Provide the (X, Y) coordinate of the cell's center where the given text is located.  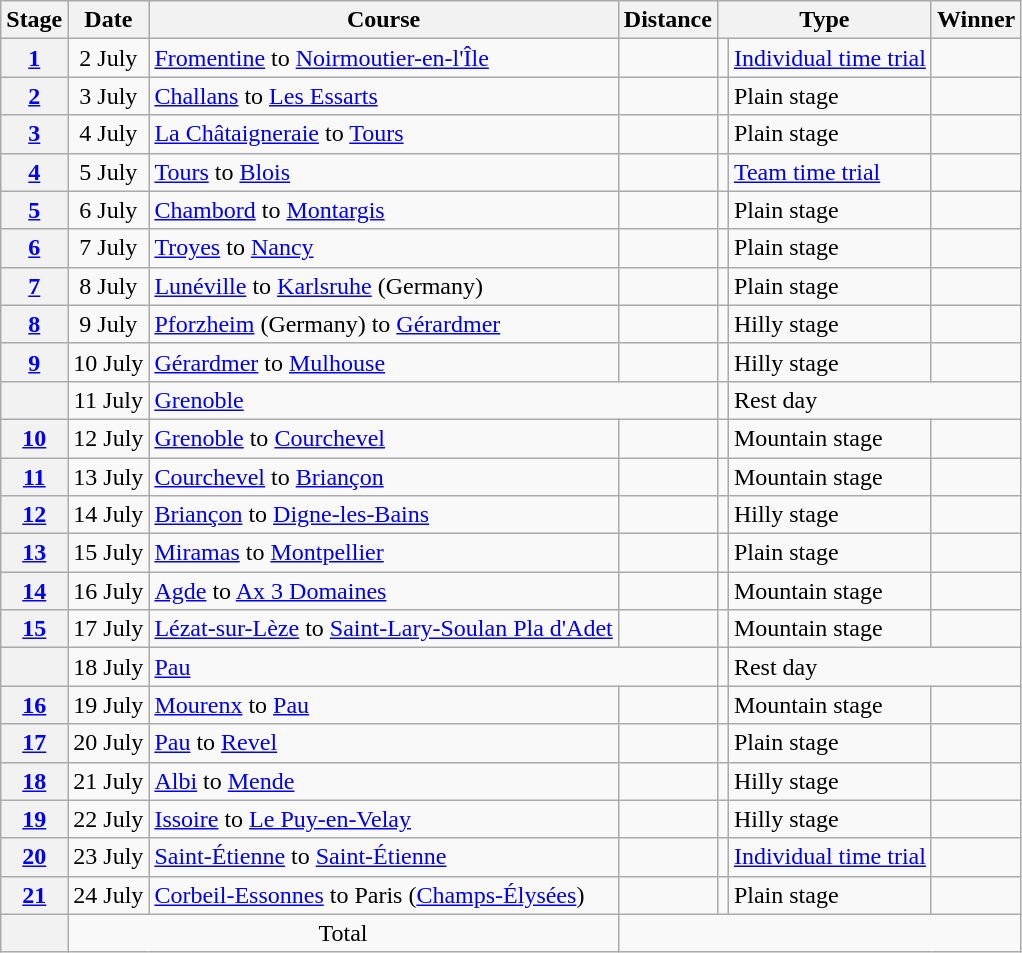
Gérardmer to Mulhouse (384, 362)
22 July (108, 819)
Chambord to Montargis (384, 210)
7 (34, 286)
8 (34, 324)
18 July (108, 667)
Tours to Blois (384, 172)
15 (34, 629)
17 July (108, 629)
Grenoble to Courchevel (384, 438)
Lunéville to Karlsruhe (Germany) (384, 286)
Briançon to Digne-les-Bains (384, 515)
Pau (433, 667)
9 July (108, 324)
13 July (108, 477)
7 July (108, 248)
Fromentine to Noirmoutier-en-l'Île (384, 58)
10 July (108, 362)
Total (343, 933)
12 July (108, 438)
3 (34, 134)
16 July (108, 591)
19 (34, 819)
24 July (108, 895)
Winner (976, 20)
Course (384, 20)
10 (34, 438)
6 July (108, 210)
23 July (108, 857)
12 (34, 515)
La Châtaigneraie to Tours (384, 134)
Agde to Ax 3 Domaines (384, 591)
9 (34, 362)
Lézat-sur-Lèze to Saint-Lary-Soulan Pla d'Adet (384, 629)
Troyes to Nancy (384, 248)
Miramas to Montpellier (384, 553)
Date (108, 20)
Grenoble (433, 400)
14 July (108, 515)
8 July (108, 286)
Team time trial (830, 172)
Issoire to Le Puy-en-Velay (384, 819)
5 July (108, 172)
2 July (108, 58)
20 July (108, 743)
14 (34, 591)
15 July (108, 553)
18 (34, 781)
5 (34, 210)
Saint-Étienne to Saint-Étienne (384, 857)
1 (34, 58)
Distance (668, 20)
Type (824, 20)
Albi to Mende (384, 781)
Pau to Revel (384, 743)
4 July (108, 134)
Challans to Les Essarts (384, 96)
3 July (108, 96)
19 July (108, 705)
4 (34, 172)
13 (34, 553)
Pforzheim (Germany) to Gérardmer (384, 324)
Courchevel to Briançon (384, 477)
21 July (108, 781)
Corbeil-Essonnes to Paris (Champs-Élysées) (384, 895)
Mourenx to Pau (384, 705)
11 (34, 477)
20 (34, 857)
2 (34, 96)
Stage (34, 20)
11 July (108, 400)
21 (34, 895)
17 (34, 743)
16 (34, 705)
6 (34, 248)
